Return (x, y) of the center of cell containing provided text 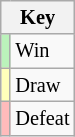
Defeat (42, 118)
Draw (42, 85)
Key (38, 17)
Win (42, 51)
